Identify which cell holds the provided text, then report its (x, y) central coordinate. 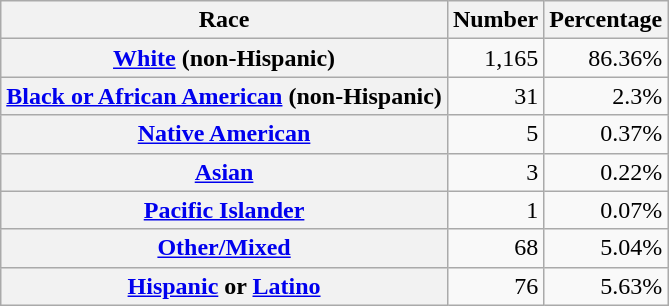
1,165 (495, 58)
31 (495, 96)
3 (495, 172)
Asian (224, 172)
5 (495, 134)
0.07% (606, 210)
2.3% (606, 96)
Native American (224, 134)
5.63% (606, 286)
86.36% (606, 58)
Hispanic or Latino (224, 286)
Race (224, 20)
Black or African American (non-Hispanic) (224, 96)
Other/Mixed (224, 248)
5.04% (606, 248)
Number (495, 20)
Pacific Islander (224, 210)
White (non-Hispanic) (224, 58)
Percentage (606, 20)
68 (495, 248)
76 (495, 286)
0.37% (606, 134)
1 (495, 210)
0.22% (606, 172)
